Search for the cell housing the specified text and yield its [X, Y] center coordinate. 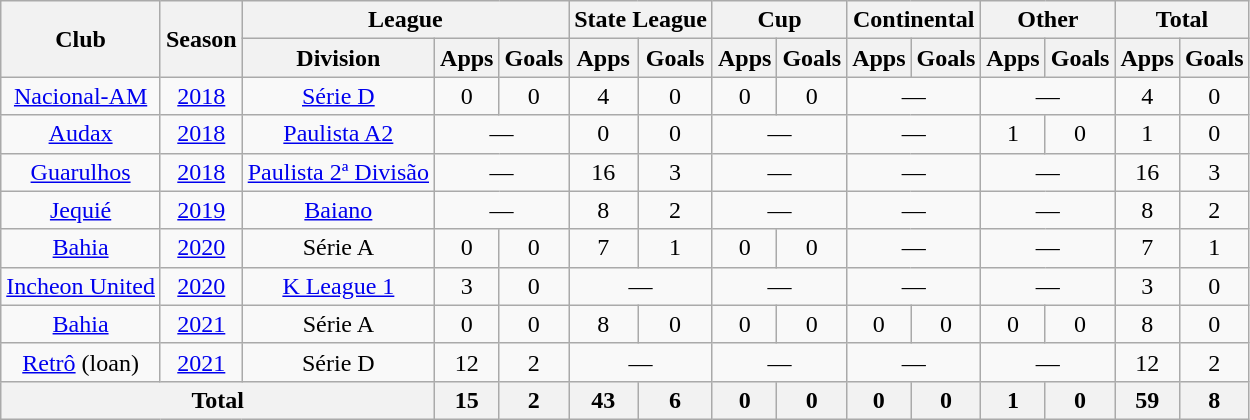
Jequié [81, 210]
43 [604, 400]
Retrô (loan) [81, 362]
Nacional-AM [81, 96]
Incheon United [81, 286]
15 [467, 400]
Guarulhos [81, 172]
Audax [81, 134]
League [406, 20]
State League [641, 20]
Continental [914, 20]
59 [1147, 400]
Other [1048, 20]
Paulista A2 [338, 134]
K League 1 [338, 286]
Baiano [338, 210]
6 [676, 400]
Cup [779, 20]
Season [201, 39]
Division [338, 58]
Paulista 2ª Divisão [338, 172]
Club [81, 39]
2019 [201, 210]
